Return [X, Y] of the center of cell containing provided text 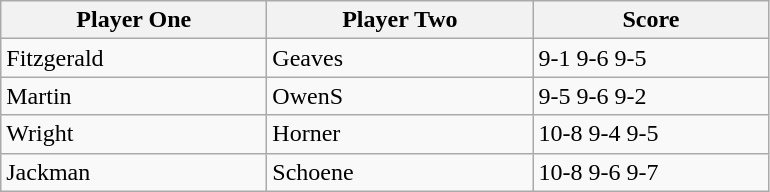
Player Two [400, 20]
Martin [134, 96]
Player One [134, 20]
Score [651, 20]
Horner [400, 134]
Fitzgerald [134, 58]
Wright [134, 134]
10-8 9-4 9-5 [651, 134]
9-5 9-6 9-2 [651, 96]
Jackman [134, 172]
Schoene [400, 172]
Geaves [400, 58]
10-8 9-6 9-7 [651, 172]
OwenS [400, 96]
9-1 9-6 9-5 [651, 58]
